From the cell containing the given text, extract its center point as (x, y) coordinate. 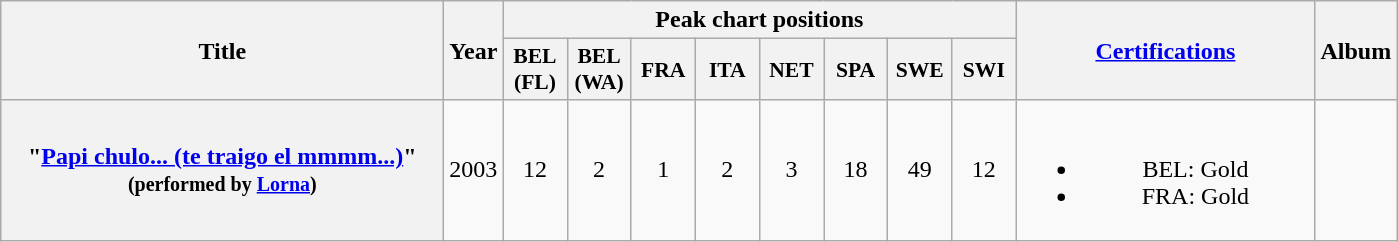
18 (856, 170)
Year (474, 50)
ITA (727, 70)
Title (222, 50)
BEL(WA) (599, 70)
"Papi chulo... (te traigo el mmmm...)"(performed by Lorna) (222, 170)
1 (663, 170)
BEL: GoldFRA: Gold (1166, 170)
3 (791, 170)
SPA (856, 70)
FRA (663, 70)
BEL(FL) (535, 70)
Album (1356, 50)
SWE (920, 70)
Peak chart positions (760, 20)
2003 (474, 170)
Certifications (1166, 50)
SWI (984, 70)
49 (920, 170)
NET (791, 70)
